Provide the [x, y] coordinate of the cell's center where the given text is located.  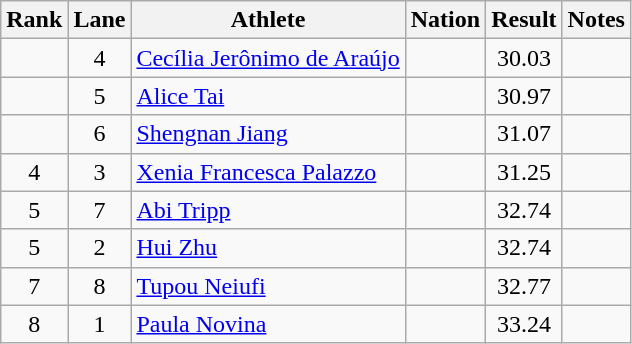
Athlete [268, 20]
Lane [100, 20]
30.97 [524, 96]
3 [100, 172]
30.03 [524, 58]
Abi Tripp [268, 210]
2 [100, 248]
Rank [34, 20]
Result [524, 20]
Notes [596, 20]
Hui Zhu [268, 248]
Cecília Jerônimo de Araújo [268, 58]
Paula Novina [268, 324]
Shengnan Jiang [268, 134]
Tupou Neiufi [268, 286]
32.77 [524, 286]
Alice Tai [268, 96]
31.25 [524, 172]
31.07 [524, 134]
1 [100, 324]
Xenia Francesca Palazzo [268, 172]
33.24 [524, 324]
Nation [445, 20]
6 [100, 134]
